Locate the cell with the specified text and output its (X, Y) center coordinate. 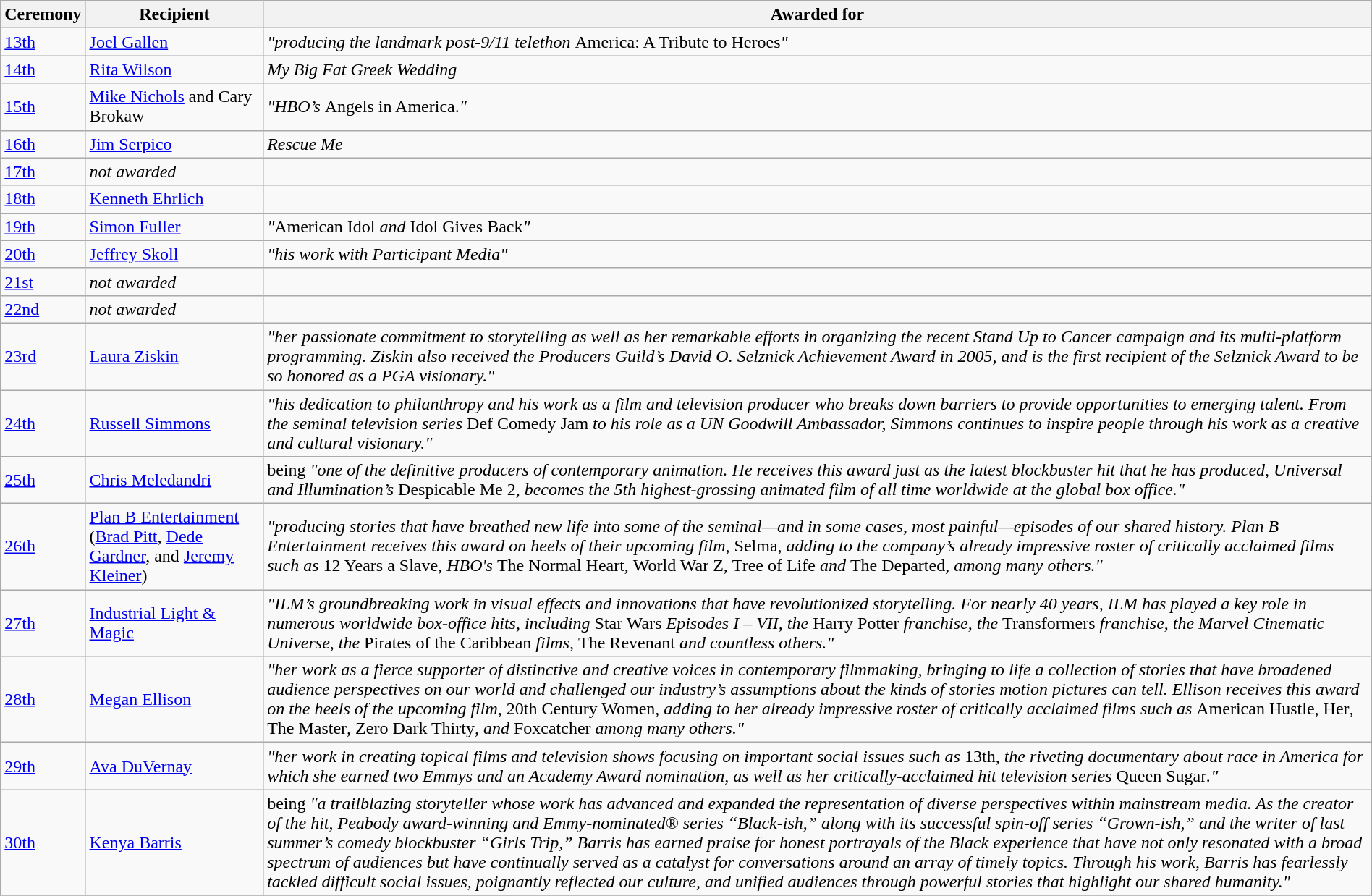
Recipient (174, 14)
"HBO’s Angels in America." (818, 107)
Chris Meledandri (174, 481)
Megan Ellison (174, 699)
Laura Ziskin (174, 356)
19th (43, 227)
24th (43, 423)
"American Idol and Idol Gives Back" (818, 227)
18th (43, 199)
Simon Fuller (174, 227)
Jeffrey Skoll (174, 254)
Plan B Entertainment (Brad Pitt, Dede Gardner, and Jeremy Kleiner) (174, 547)
Russell Simmons (174, 423)
25th (43, 481)
23rd (43, 356)
21st (43, 282)
22nd (43, 309)
28th (43, 699)
20th (43, 254)
Ceremony (43, 14)
Kenneth Ehrlich (174, 199)
"his work with Participant Media" (818, 254)
17th (43, 172)
26th (43, 547)
Industrial Light & Magic (174, 623)
27th (43, 623)
15th (43, 107)
Joel Gallen (174, 42)
13th (43, 42)
My Big Fat Greek Wedding (818, 69)
16th (43, 144)
"producing the landmark post-9/11 telethon America: A Tribute to Heroes" (818, 42)
30th (43, 842)
Ava DuVernay (174, 766)
Mike Nichols and Cary Brokaw (174, 107)
Jim Serpico (174, 144)
Kenya Barris (174, 842)
Awarded for (818, 14)
Rita Wilson (174, 69)
14th (43, 69)
Rescue Me (818, 144)
29th (43, 766)
